Identify which cell holds the provided text, then report its (x, y) central coordinate. 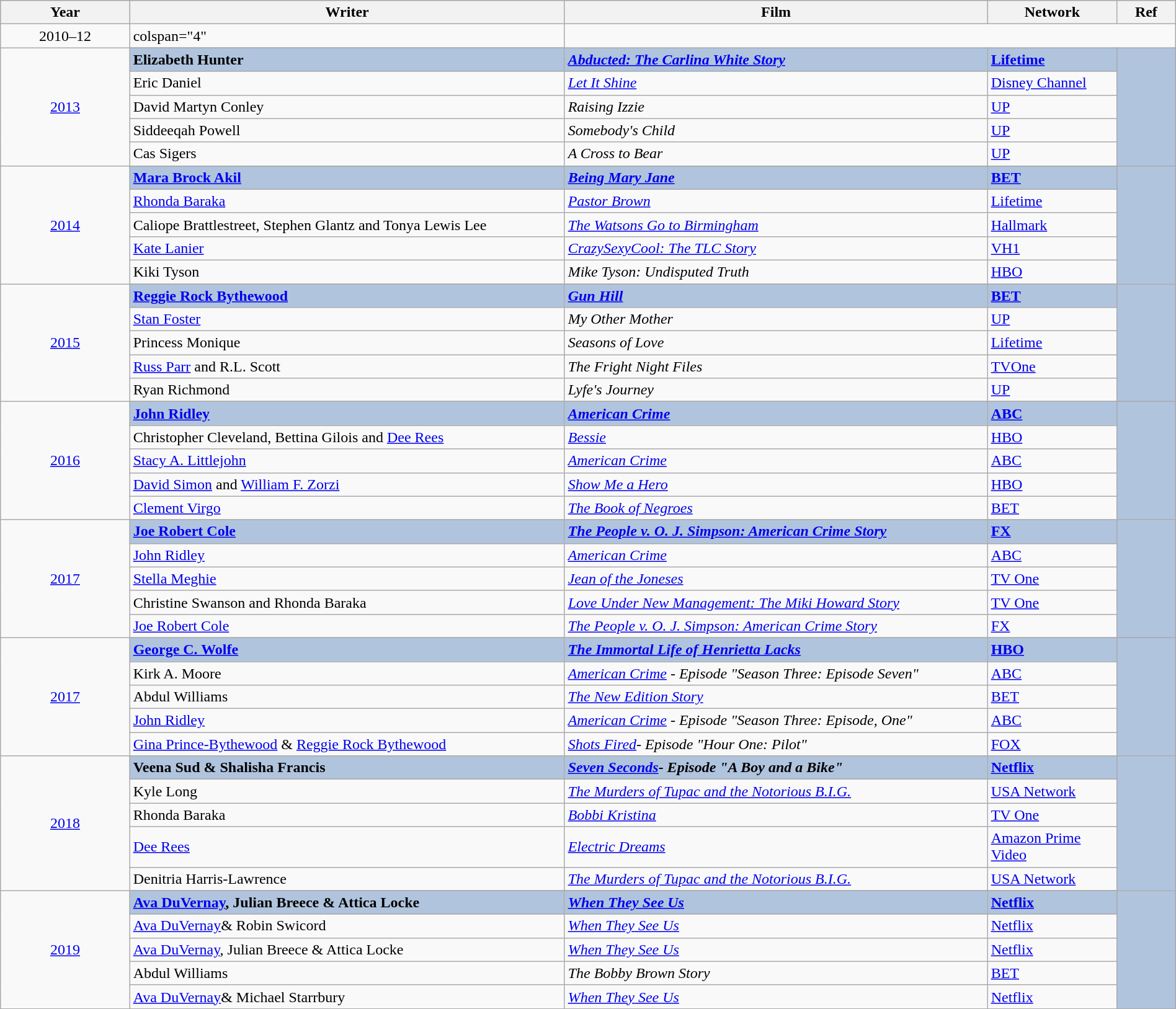
George C. Wolfe (347, 649)
Veena Sud & Shalisha Francis (347, 768)
Ref (1146, 12)
Bobbi Kristina (776, 815)
Siddeeqah Powell (347, 130)
Stan Foster (347, 319)
The Book of Negroes (776, 508)
Shots Fired- Episode "Hour One: Pilot" (776, 744)
Cas Sigers (347, 154)
2019 (65, 949)
Jean of the Joneses (776, 579)
Russ Parr and R.L. Scott (347, 367)
Love Under New Management: The Miki Howard Story (776, 602)
2015 (65, 343)
2014 (65, 224)
Raising Izzie (776, 107)
Ryan Richmond (347, 390)
Abducted: The Carlina White Story (776, 60)
Show Me a Hero (776, 484)
Reggie Rock Bythewood (347, 296)
Elizabeth Hunter (347, 60)
CrazySexyCool: The TLC Story (776, 248)
Lyfe's Journey (776, 390)
2010–12 (65, 36)
Christopher Cleveland, Bettina Gilois and Dee Rees (347, 437)
American Crime - Episode "Season Three: Episode Seven" (776, 673)
VH1 (1052, 248)
Eric Daniel (347, 83)
The Immortal Life of Henrietta Lacks (776, 649)
Gina Prince-Bythewood & Reggie Rock Bythewood (347, 744)
Being Mary Jane (776, 177)
Electric Dreams (776, 847)
The Bobby Brown Story (776, 973)
2013 (65, 107)
Caliope Brattlestreet, Stephen Glantz and Tonya Lewis Lee (347, 224)
A Cross to Bear (776, 154)
Ava DuVernay& Robin Swicord (347, 926)
Kiki Tyson (347, 272)
colspan="4" (347, 36)
Amazon Prime Video (1052, 847)
Film (776, 12)
The Watsons Go to Birmingham (776, 224)
FOX (1052, 744)
Let It Shine (776, 83)
American Crime - Episode "Season Three: Episode, One" (776, 721)
The New Edition Story (776, 697)
2018 (65, 824)
Denitria Harris-Lawrence (347, 879)
David Martyn Conley (347, 107)
Ava DuVernay& Michael Starrbury (347, 997)
2016 (65, 461)
Christine Swanson and Rhonda Baraka (347, 602)
Kirk A. Moore (347, 673)
Disney Channel (1052, 83)
Kyle Long (347, 791)
Hallmark (1052, 224)
Kate Lanier (347, 248)
Year (65, 12)
Seasons of Love (776, 343)
The Fright Night Files (776, 367)
Network (1052, 12)
Dee Rees (347, 847)
Clement Virgo (347, 508)
TVOne (1052, 367)
Princess Monique (347, 343)
Gun Hill (776, 296)
Somebody's Child (776, 130)
Bessie (776, 437)
Mara Brock Akil (347, 177)
Stacy A. Littlejohn (347, 461)
David Simon and William F. Zorzi (347, 484)
Pastor Brown (776, 201)
Seven Seconds- Episode "A Boy and a Bike" (776, 768)
Stella Meghie (347, 579)
Writer (347, 12)
My Other Mother (776, 319)
Mike Tyson: Undisputed Truth (776, 272)
